Identify which cell holds the provided text, then report its (x, y) central coordinate. 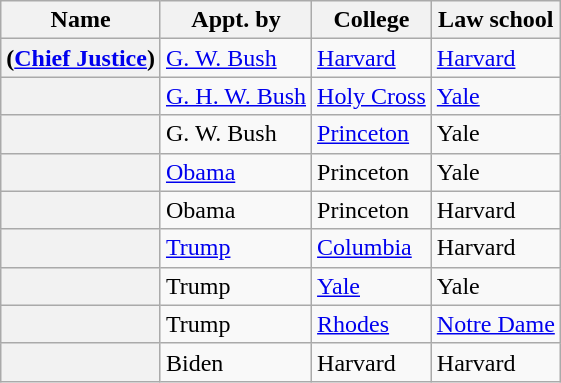
Notre Dame (496, 324)
Columbia (372, 248)
Appt. by (236, 20)
College (372, 20)
Holy Cross (372, 96)
(Chief Justice) (81, 58)
G. H. W. Bush (236, 96)
Law school (496, 20)
Biden (236, 362)
Rhodes (372, 324)
Name (81, 20)
